Return the (X, Y) coordinate for the center point of the cell that contains the specified text.  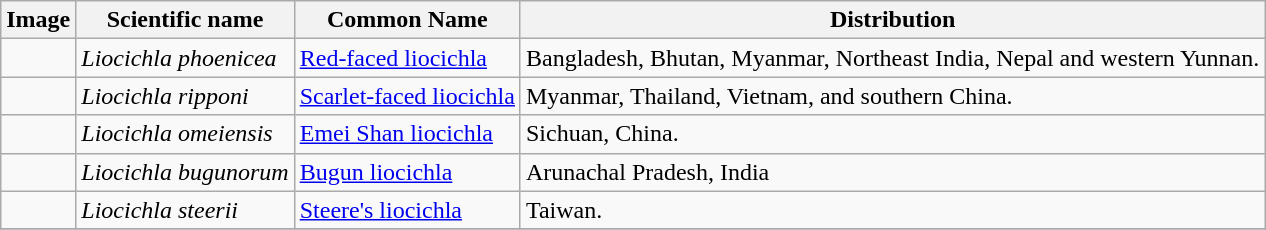
Sichuan, China. (892, 134)
Red-faced liocichla (407, 58)
Liocichla ripponi (185, 96)
Distribution (892, 20)
Liocichla phoenicea (185, 58)
Scarlet-faced liocichla (407, 96)
Image (38, 20)
Liocichla bugunorum (185, 172)
Myanmar, Thailand, Vietnam, and southern China. (892, 96)
Liocichla omeiensis (185, 134)
Bugun liocichla (407, 172)
Steere's liocichla (407, 210)
Scientific name (185, 20)
Emei Shan liocichla (407, 134)
Arunachal Pradesh, India (892, 172)
Bangladesh, Bhutan, Myanmar, Northeast India, Nepal and western Yunnan. (892, 58)
Taiwan. (892, 210)
Common Name (407, 20)
Liocichla steerii (185, 210)
